Output the (x, y) coordinate of the center of the cell containing the given text.  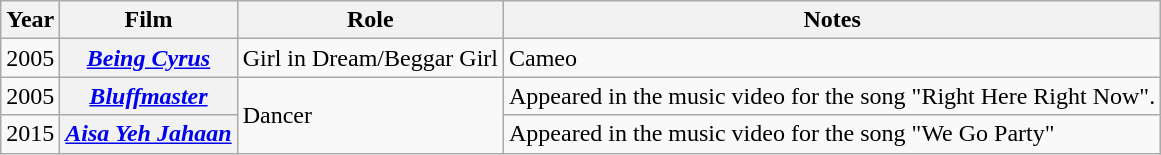
Film (148, 20)
Role (370, 20)
Appeared in the music video for the song "Right Here Right Now". (832, 96)
2015 (30, 134)
Aisa Yeh Jahaan (148, 134)
Dancer (370, 115)
Notes (832, 20)
Appeared in the music video for the song "We Go Party" (832, 134)
Girl in Dream/Beggar Girl (370, 58)
Cameo (832, 58)
Being Cyrus (148, 58)
Bluffmaster (148, 96)
Year (30, 20)
